From the cell containing the given text, extract its center point as [X, Y] coordinate. 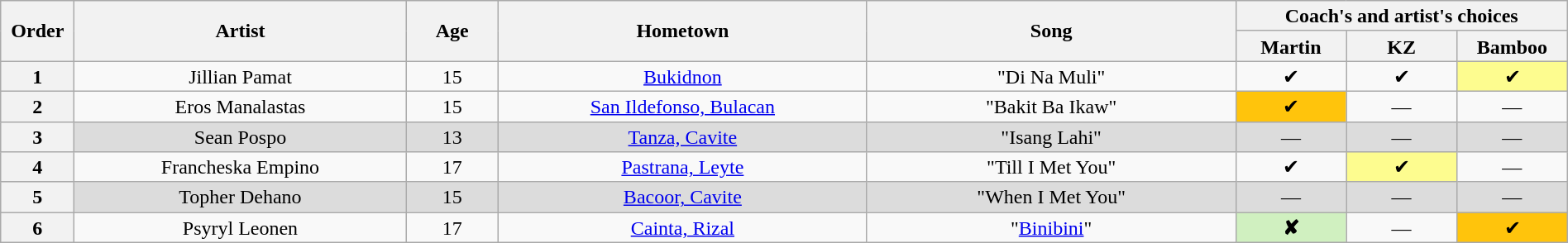
Jillian Pamat [240, 76]
3 [38, 137]
5 [38, 197]
Bamboo [1512, 46]
Age [452, 31]
"Bakit Ba Ikaw" [1051, 106]
"Di Na Muli" [1051, 76]
"Isang Lahi" [1051, 137]
Martin [1291, 46]
"Till I Met You" [1051, 167]
Coach's and artist's choices [1401, 17]
Bukidnon [682, 76]
Psyryl Leonen [240, 228]
Bacoor, Cavite [682, 197]
"Binibini" [1051, 228]
Hometown [682, 31]
Pastrana, Leyte [682, 167]
Song [1051, 31]
Order [38, 31]
Topher Dehano [240, 197]
13 [452, 137]
San Ildefonso, Bulacan [682, 106]
6 [38, 228]
4 [38, 167]
2 [38, 106]
✘ [1291, 228]
Eros Manalastas [240, 106]
Cainta, Rizal [682, 228]
KZ [1402, 46]
Tanza, Cavite [682, 137]
Sean Pospo [240, 137]
Francheska Empino [240, 167]
1 [38, 76]
Artist [240, 31]
"When I Met You" [1051, 197]
